Locate the cell with the specified text and output its [x, y] center coordinate. 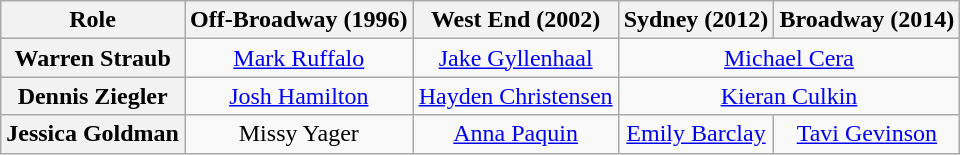
Josh Hamilton [298, 96]
Missy Yager [298, 134]
Jake Gyllenhaal [516, 58]
Emily Barclay [696, 134]
Mark Ruffalo [298, 58]
Off-Broadway (1996) [298, 20]
Anna Paquin [516, 134]
Michael Cera [789, 58]
Jessica Goldman [93, 134]
Role [93, 20]
West End (2002) [516, 20]
Sydney (2012) [696, 20]
Dennis Ziegler [93, 96]
Broadway (2014) [867, 20]
Warren Straub [93, 58]
Hayden Christensen [516, 96]
Tavi Gevinson [867, 134]
Kieran Culkin [789, 96]
